Scan for the cell matching the given text and deliver its [X, Y] coordinate at center. 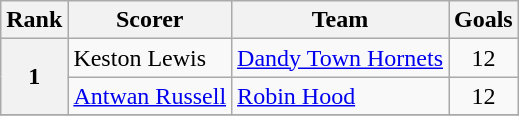
Team [340, 20]
Antwan Russell [150, 96]
Robin Hood [340, 96]
Keston Lewis [150, 58]
Dandy Town Hornets [340, 58]
Scorer [150, 20]
Rank [34, 20]
1 [34, 77]
Goals [483, 20]
